Pinpoint the cell where the given text exists, returning its (X, Y) midpoint coordinate. 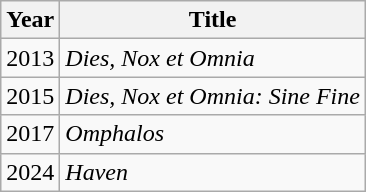
2024 (30, 172)
2015 (30, 96)
2017 (30, 134)
2013 (30, 58)
Dies, Nox et Omnia: Sine Fine (213, 96)
Omphalos (213, 134)
Haven (213, 172)
Year (30, 20)
Title (213, 20)
Dies, Nox et Omnia (213, 58)
